Return the [x, y] coordinate for the center point of the cell that contains the specified text.  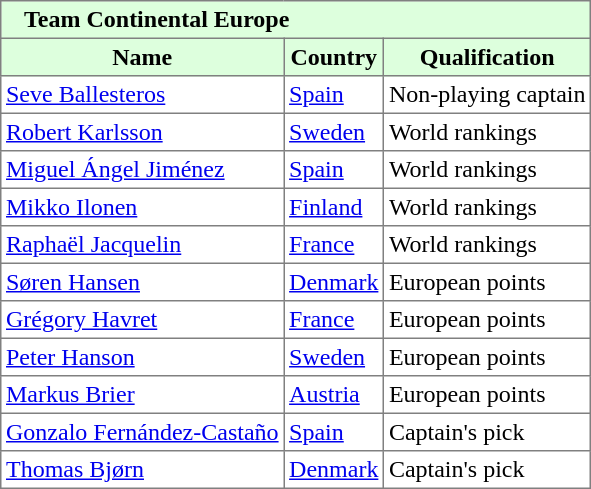
Robert Karlsson [142, 132]
Team Continental Europe [296, 20]
Miguel Ángel Jiménez [142, 170]
Austria [334, 395]
Finland [334, 207]
Søren Hansen [142, 282]
Gonzalo Fernández-Castaño [142, 432]
Markus Brier [142, 395]
Raphaël Jacquelin [142, 245]
Non-playing captain [488, 95]
Peter Hanson [142, 357]
Grégory Havret [142, 320]
Mikko Ilonen [142, 207]
Seve Ballesteros [142, 95]
Qualification [488, 57]
Thomas Bjørn [142, 470]
Country [334, 57]
Name [142, 57]
